For the text-containing cell, return its midpoint in (x, y) coordinate format. 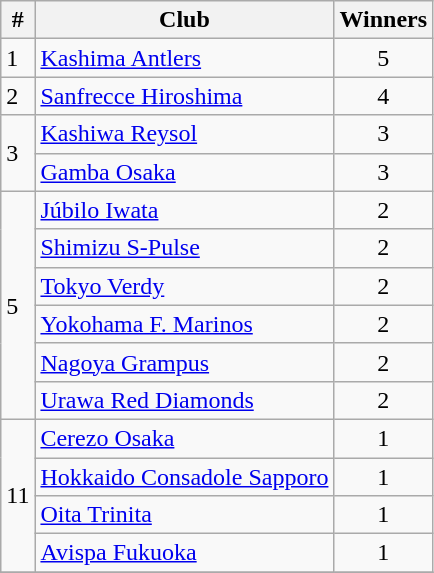
Sanfrecce Hiroshima (184, 96)
Tokyo Verdy (184, 286)
Júbilo Iwata (184, 210)
Oita Trinita (184, 515)
Avispa Fukuoka (184, 553)
Yokohama F. Marinos (184, 324)
Shimizu S-Pulse (184, 248)
# (18, 20)
Winners (384, 20)
Gamba Osaka (184, 172)
Club (184, 20)
4 (384, 96)
Nagoya Grampus (184, 362)
Hokkaido Consadole Sapporo (184, 477)
11 (18, 495)
Kashiwa Reysol (184, 134)
Cerezo Osaka (184, 438)
Kashima Antlers (184, 58)
Urawa Red Diamonds (184, 400)
